Return the [X, Y] coordinate for the center point of the cell that contains the specified text.  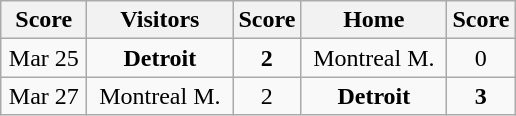
3 [481, 96]
Mar 25 [44, 58]
0 [481, 58]
Visitors [160, 20]
Mar 27 [44, 96]
Home [374, 20]
